Find where the given text appears and provide that cell's center as [x, y] coordinate. 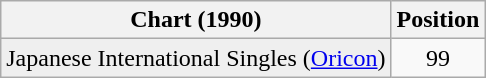
Japanese International Singles (Oricon) [196, 58]
Chart (1990) [196, 20]
Position [438, 20]
99 [438, 58]
